Identify which cell holds the provided text, then report its [x, y] central coordinate. 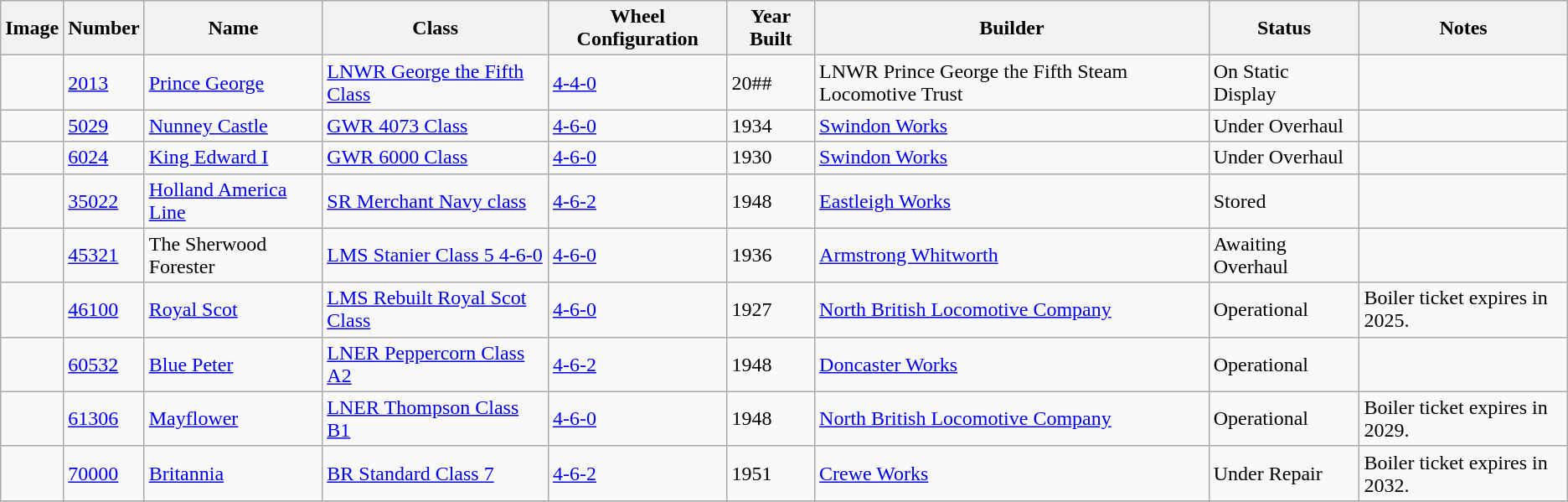
2013 [104, 82]
1927 [771, 310]
LMS Rebuilt Royal Scot Class [436, 310]
Wheel Configuration [638, 28]
Eastleigh Works [1012, 201]
Image [32, 28]
LNWR George the Fifth Class [436, 82]
Mayflower [233, 419]
35022 [104, 201]
GWR 4073 Class [436, 126]
LNER Thompson Class B1 [436, 419]
Notes [1463, 28]
Royal Scot [233, 310]
LNWR Prince George the Fifth Steam Locomotive Trust [1012, 82]
Number [104, 28]
Awaiting Overhaul [1284, 255]
Nunney Castle [233, 126]
Boiler ticket expires in 2032. [1463, 473]
Blue Peter [233, 364]
20## [771, 82]
LNER Peppercorn Class A2 [436, 364]
The Sherwood Forester [233, 255]
1951 [771, 473]
1934 [771, 126]
Stored [1284, 201]
On Static Display [1284, 82]
Doncaster Works [1012, 364]
LMS Stanier Class 5 4-6-0 [436, 255]
SR Merchant Navy class [436, 201]
Class [436, 28]
4-4-0 [638, 82]
Boiler ticket expires in 2025. [1463, 310]
1936 [771, 255]
Britannia [233, 473]
46100 [104, 310]
GWR 6000 Class [436, 158]
Name [233, 28]
45321 [104, 255]
King Edward I [233, 158]
Crewe Works [1012, 473]
BR Standard Class 7 [436, 473]
5029 [104, 126]
70000 [104, 473]
Armstrong Whitworth [1012, 255]
Holland America Line [233, 201]
1930 [771, 158]
Year Built [771, 28]
Prince George [233, 82]
6024 [104, 158]
61306 [104, 419]
Under Repair [1284, 473]
Builder [1012, 28]
Boiler ticket expires in 2029. [1463, 419]
60532 [104, 364]
Status [1284, 28]
